Identify which cell holds the provided text, then report its (x, y) central coordinate. 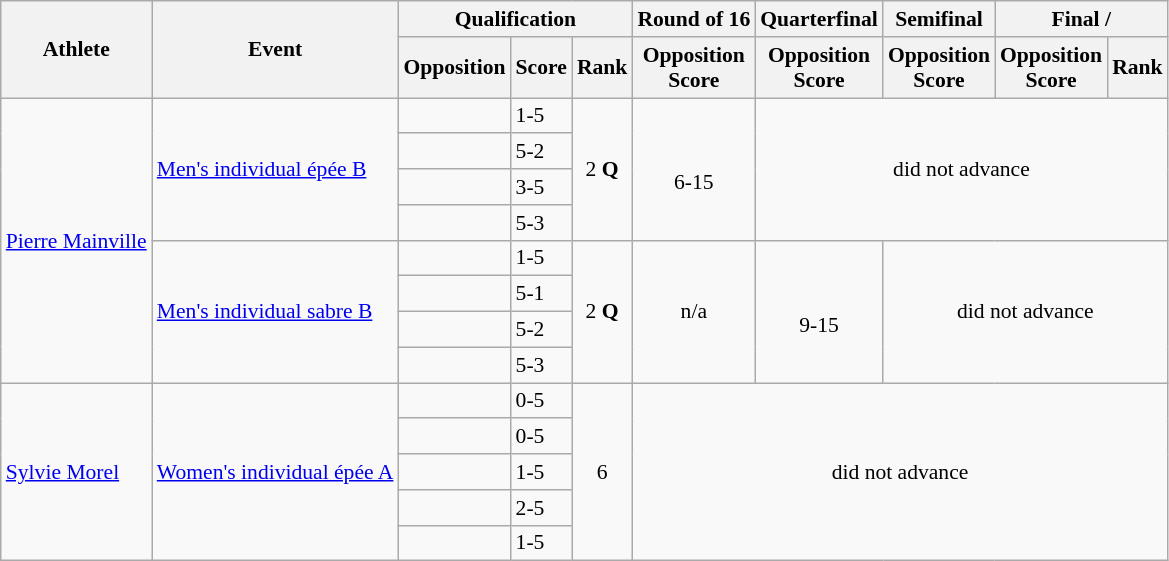
Opposition (454, 68)
2-5 (542, 508)
n/a (694, 311)
Final / (1082, 19)
Athlete (76, 50)
Event (276, 50)
Score (542, 68)
Semifinal (939, 19)
6 (602, 472)
Quarterfinal (819, 19)
6-15 (694, 169)
Round of 16 (694, 19)
Qualification (515, 19)
Sylvie Morel (76, 472)
3-5 (542, 187)
5-1 (542, 294)
Men's individual sabre B (276, 311)
Pierre Mainville (76, 240)
Women's individual épée A (276, 472)
Men's individual épée B (276, 169)
9-15 (819, 311)
